Provide the [X, Y] coordinate of the cell's center where the given text is located.  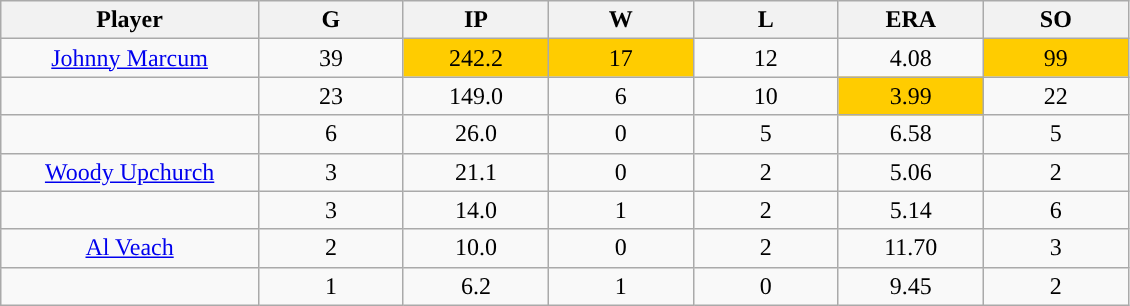
14.0 [476, 210]
149.0 [476, 96]
10.0 [476, 248]
242.2 [476, 58]
IP [476, 20]
G [330, 20]
SO [1056, 20]
Johnny Marcum [130, 58]
39 [330, 58]
Player [130, 20]
12 [766, 58]
23 [330, 96]
Woody Upchurch [130, 172]
5.14 [910, 210]
4.08 [910, 58]
9.45 [910, 286]
17 [620, 58]
3.99 [910, 96]
6.58 [910, 134]
26.0 [476, 134]
ERA [910, 20]
L [766, 20]
21.1 [476, 172]
22 [1056, 96]
Al Veach [130, 248]
99 [1056, 58]
11.70 [910, 248]
W [620, 20]
5.06 [910, 172]
10 [766, 96]
6.2 [476, 286]
